Provide the (x, y) coordinate of the cell's center where the given text is located.  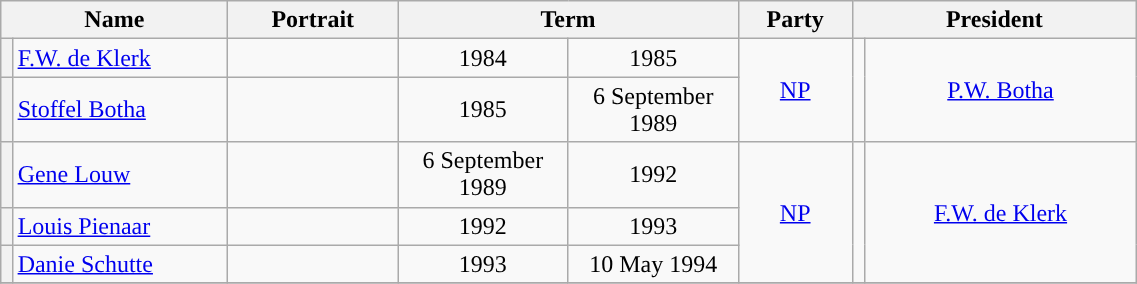
President (994, 20)
10 May 1994 (653, 264)
Stoffel Botha (120, 110)
Party (795, 20)
Gene Louw (120, 174)
Term (568, 20)
P.W. Botha (1000, 90)
Danie Schutte (120, 264)
Name (114, 20)
1984 (483, 58)
Louis Pienaar (120, 226)
Portrait (313, 20)
